Detect which cell encompasses the target text, then output its (X, Y) center coordinate. 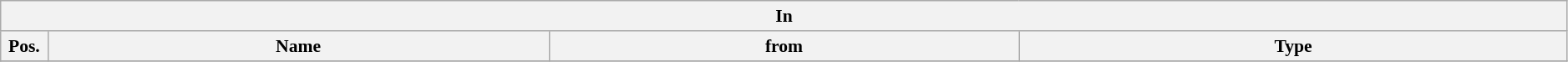
from (784, 46)
Name (298, 46)
Type (1293, 46)
In (784, 16)
Pos. (24, 46)
